Pinpoint the cell where the given text exists, returning its [X, Y] midpoint coordinate. 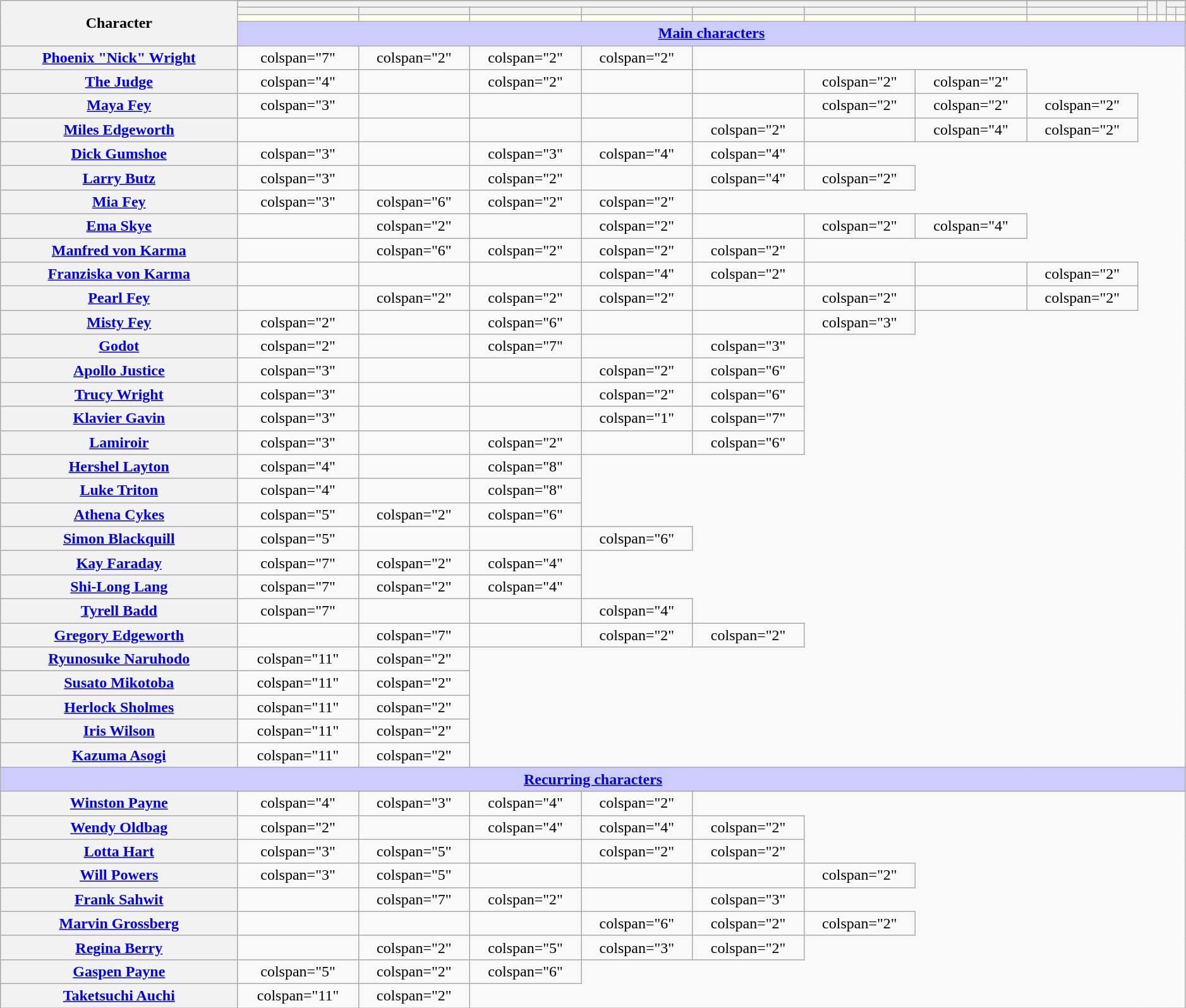
Kazuma Asogi [119, 755]
Lamiroir [119, 442]
Pearl Fey [119, 298]
Taketsuchi Auchi [119, 995]
Ryunosuke Naruhodo [119, 659]
Athena Cykes [119, 514]
Luke Triton [119, 490]
Regina Berry [119, 947]
Misty Fey [119, 322]
colspan="1" [637, 418]
Phoenix "Nick" Wright [119, 58]
Wendy Oldbag [119, 827]
Manfred von Karma [119, 250]
Larry Butz [119, 178]
Simon Blackquill [119, 538]
Miles Edgeworth [119, 130]
Frank Sahwit [119, 899]
Kay Faraday [119, 562]
Klavier Gavin [119, 418]
Tyrell Badd [119, 610]
Will Powers [119, 875]
Lotta Hart [119, 851]
Maya Fey [119, 106]
Recurring characters [593, 779]
Ema Skye [119, 226]
Main characters [711, 33]
Winston Payne [119, 803]
Franziska von Karma [119, 274]
Susato Mikotoba [119, 683]
Character [119, 23]
Marvin Grossberg [119, 923]
Hershel Layton [119, 466]
Mia Fey [119, 202]
Trucy Wright [119, 394]
Godot [119, 346]
Gaspen Payne [119, 971]
Herlock Sholmes [119, 707]
Shi-Long Lang [119, 586]
Dick Gumshoe [119, 154]
Gregory Edgeworth [119, 635]
Apollo Justice [119, 370]
Iris Wilson [119, 731]
The Judge [119, 82]
